Determine the (x, y) coordinate at the center of the cell enclosing the given text.  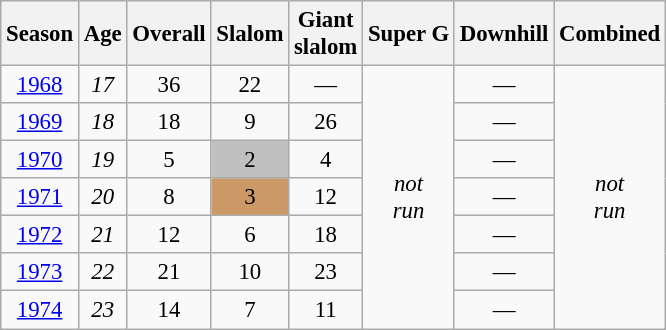
4 (326, 160)
8 (169, 197)
Downhill (504, 34)
1968 (40, 85)
Age (102, 34)
1974 (40, 310)
17 (102, 85)
9 (250, 122)
20 (102, 197)
10 (250, 273)
26 (326, 122)
Season (40, 34)
1970 (40, 160)
6 (250, 235)
Slalom (250, 34)
1969 (40, 122)
1972 (40, 235)
1971 (40, 197)
11 (326, 310)
14 (169, 310)
Super G (409, 34)
5 (169, 160)
Giantslalom (326, 34)
2 (250, 160)
Overall (169, 34)
36 (169, 85)
7 (250, 310)
19 (102, 160)
3 (250, 197)
1973 (40, 273)
Combined (610, 34)
